Return the (x, y) coordinate for the center point of the cell that contains the specified text.  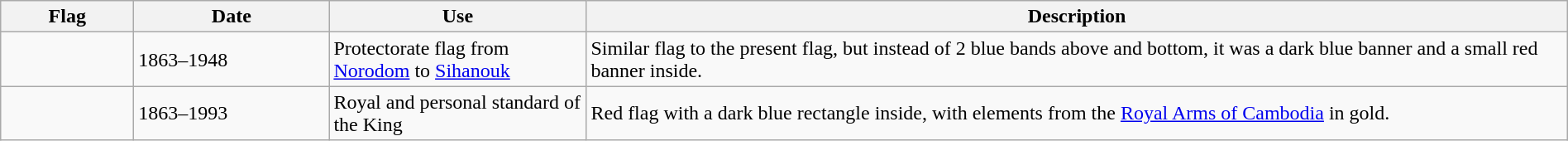
Similar flag to the present flag, but instead of 2 blue bands above and bottom, it was a dark blue banner and a small red banner inside. (1077, 60)
Flag (68, 17)
Royal and personal standard of the King (458, 113)
1863–1948 (232, 60)
Protectorate flag from Norodom to Sihanouk (458, 60)
1863–1993 (232, 113)
Red flag with a dark blue rectangle inside, with elements from the Royal Arms of Cambodia in gold. (1077, 113)
Date (232, 17)
Description (1077, 17)
Use (458, 17)
